Return (x, y) of the center of cell containing provided text 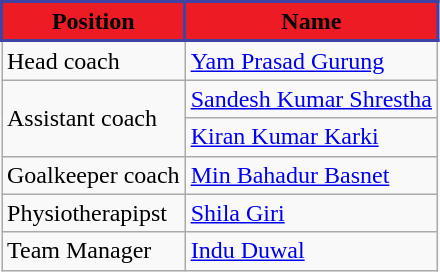
Yam Prasad Gurung (311, 60)
Assistant coach (94, 118)
Physiotherapipst (94, 213)
Head coach (94, 60)
Indu Duwal (311, 251)
Team Manager (94, 251)
Goalkeeper coach (94, 175)
Sandesh Kumar Shrestha (311, 99)
Min Bahadur Basnet (311, 175)
Kiran Kumar Karki (311, 137)
Name (311, 22)
Shila Giri (311, 213)
Position (94, 22)
